Pinpoint the cell where the given text exists, returning its (X, Y) midpoint coordinate. 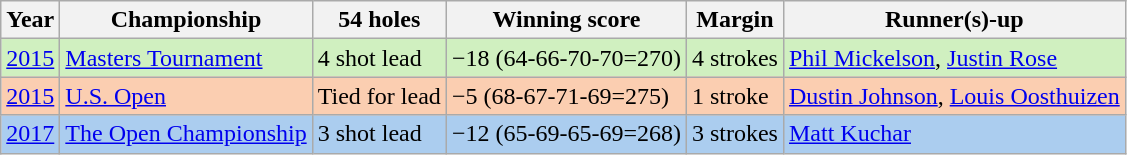
Margin (734, 20)
−18 (64-66-70-70=270) (566, 58)
4 strokes (734, 58)
U.S. Open (186, 96)
Matt Kuchar (954, 134)
−5 (68-67-71-69=275) (566, 96)
Tied for lead (379, 96)
Phil Mickelson, Justin Rose (954, 58)
1 stroke (734, 96)
Masters Tournament (186, 58)
3 strokes (734, 134)
Year (30, 20)
2017 (30, 134)
3 shot lead (379, 134)
4 shot lead (379, 58)
−12 (65-69-65-69=268) (566, 134)
Championship (186, 20)
Runner(s)-up (954, 20)
The Open Championship (186, 134)
Winning score (566, 20)
54 holes (379, 20)
Dustin Johnson, Louis Oosthuizen (954, 96)
